Find where the given text appears and provide that cell's center as (x, y) coordinate. 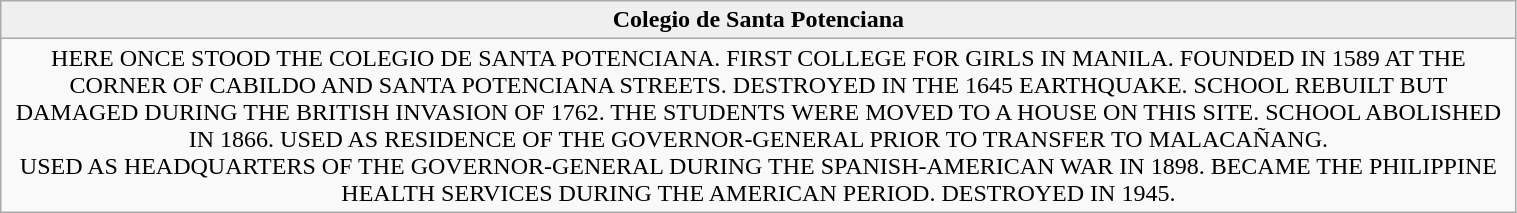
Colegio de Santa Potenciana (758, 20)
